Find where the given text appears and provide that cell's center as [x, y] coordinate. 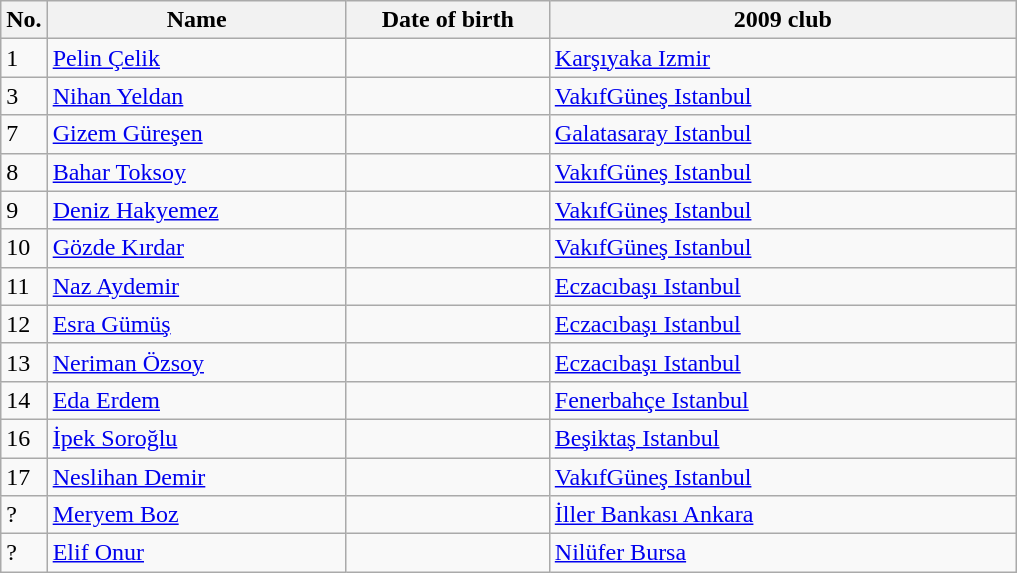
3 [24, 96]
9 [24, 210]
Eda Erdem [196, 400]
Meryem Boz [196, 515]
İpek Soroğlu [196, 438]
8 [24, 172]
Gözde Kırdar [196, 248]
Pelin Çelik [196, 58]
Nihan Yeldan [196, 96]
Deniz Hakyemez [196, 210]
No. [24, 20]
Elif Onur [196, 553]
1 [24, 58]
13 [24, 362]
İller Bankası Ankara [782, 515]
11 [24, 286]
16 [24, 438]
10 [24, 248]
Fenerbahçe Istanbul [782, 400]
14 [24, 400]
Naz Aydemir [196, 286]
Karşıyaka Izmir [782, 58]
Name [196, 20]
Bahar Toksoy [196, 172]
Esra Gümüş [196, 324]
Galatasaray Istanbul [782, 134]
7 [24, 134]
2009 club [782, 20]
Nilüfer Bursa [782, 553]
Date of birth [448, 20]
Neriman Özsoy [196, 362]
Beşiktaş Istanbul [782, 438]
17 [24, 477]
12 [24, 324]
Gizem Güreşen [196, 134]
Neslihan Demir [196, 477]
